From the cell containing the given text, extract its center point as [x, y] coordinate. 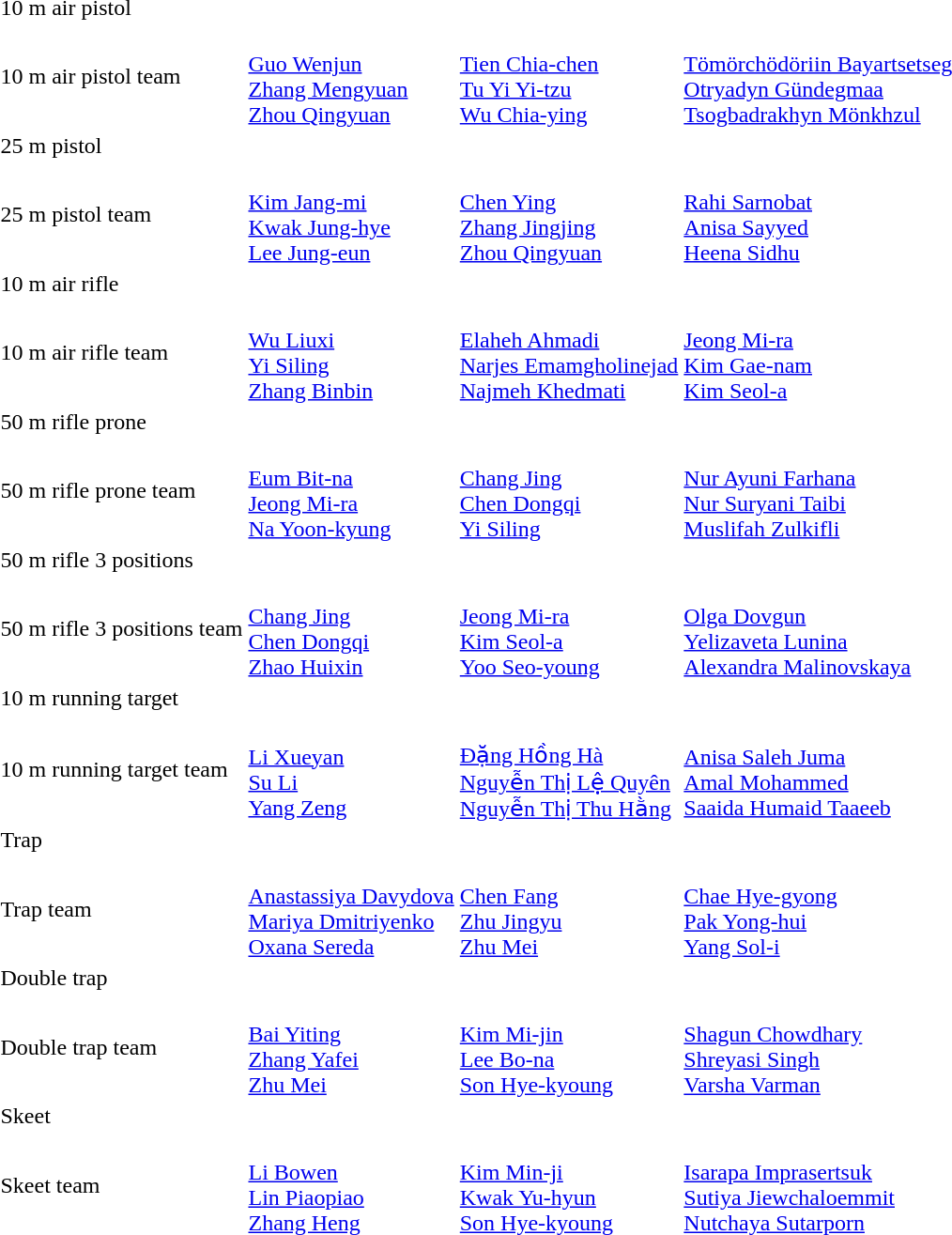
Anastassiya DavydovaMariya DmitriyenkoOxana Sereda [351, 909]
Kim Jang-miKwak Jung-hyeLee Jung-eun [351, 214]
Elaheh AhmadiNarjes EmamgholinejadNajmeh Khedmati [569, 353]
Eum Bit-naJeong Mi-raNa Yoon-kyung [351, 490]
Bai YitingZhang YafeiZhu Mei [351, 1048]
Chang JingChen DongqiZhao Huixin [351, 629]
Li XueyanSu LiYang Zeng [351, 769]
Đặng Hồng HàNguyễn Thị Lệ QuyênNguyễn Thị Thu Hằng [569, 769]
Wu LiuxiYi SilingZhang Binbin [351, 353]
Kim Mi-jinLee Bo-naSon Hye-kyoung [569, 1048]
Chang JingChen DongqiYi Siling [569, 490]
Chen FangZhu JingyuZhu Mei [569, 909]
Guo WenjunZhang MengyuanZhou Qingyuan [351, 77]
Chen YingZhang JingjingZhou Qingyuan [569, 214]
Tien Chia-chenTu Yi Yi-tzuWu Chia-ying [569, 77]
Jeong Mi-raKim Seol-aYoo Seo-young [569, 629]
